Return the [x, y] coordinate for the center point of the cell that contains the specified text.  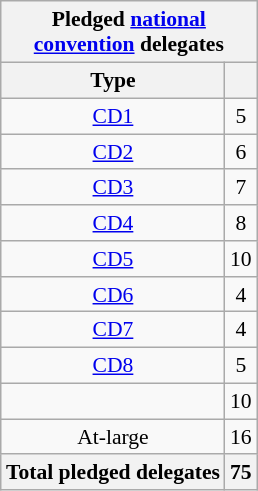
CD6 [113, 294]
CD4 [113, 223]
7 [241, 187]
8 [241, 223]
Type [113, 80]
CD8 [113, 365]
16 [241, 437]
CD7 [113, 330]
CD3 [113, 187]
CD5 [113, 259]
At-large [113, 437]
CD1 [113, 116]
CD2 [113, 152]
Pledged nationalconvention delegates [129, 32]
6 [241, 152]
Total pledged delegates [113, 472]
75 [241, 472]
